Find where the given text appears and provide that cell's center as [x, y] coordinate. 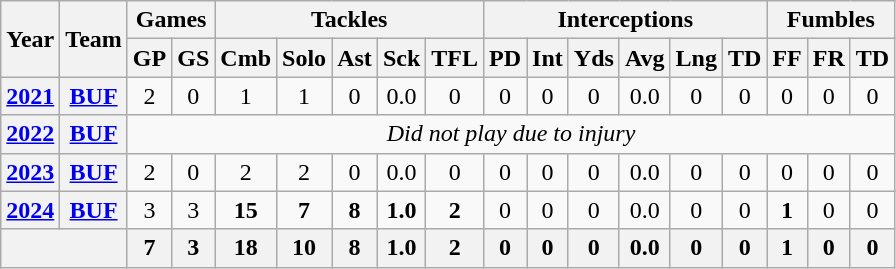
15 [246, 210]
Did not play due to injury [510, 134]
TFL [455, 58]
Year [30, 39]
Sck [401, 58]
2022 [30, 134]
2023 [30, 172]
Lng [696, 58]
Solo [304, 58]
GS [194, 58]
Team [94, 39]
Games [170, 20]
2021 [30, 96]
GP [149, 58]
Yds [594, 58]
Cmb [246, 58]
FF [787, 58]
Tackles [350, 20]
18 [246, 248]
PD [506, 58]
Int [548, 58]
Interceptions [626, 20]
FR [828, 58]
Fumbles [831, 20]
10 [304, 248]
Ast [355, 58]
Avg [644, 58]
2024 [30, 210]
